Find where the given text appears and provide that cell's center as (x, y) coordinate. 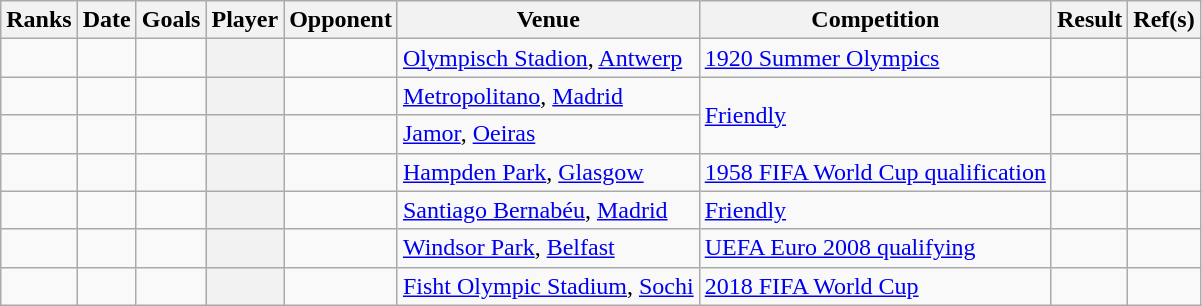
Competition (875, 20)
Result (1089, 20)
UEFA Euro 2008 qualifying (875, 248)
Ref(s) (1164, 20)
2018 FIFA World Cup (875, 286)
Jamor, Oeiras (548, 134)
Olympisch Stadion, Antwerp (548, 58)
Goals (171, 20)
1920 Summer Olympics (875, 58)
Santiago Bernabéu, Madrid (548, 210)
Date (106, 20)
Venue (548, 20)
Opponent (341, 20)
Windsor Park, Belfast (548, 248)
Player (245, 20)
Metropolitano, Madrid (548, 96)
Hampden Park, Glasgow (548, 172)
Fisht Olympic Stadium, Sochi (548, 286)
1958 FIFA World Cup qualification (875, 172)
Ranks (39, 20)
